Scan for the cell matching the given text and deliver its [X, Y] coordinate at center. 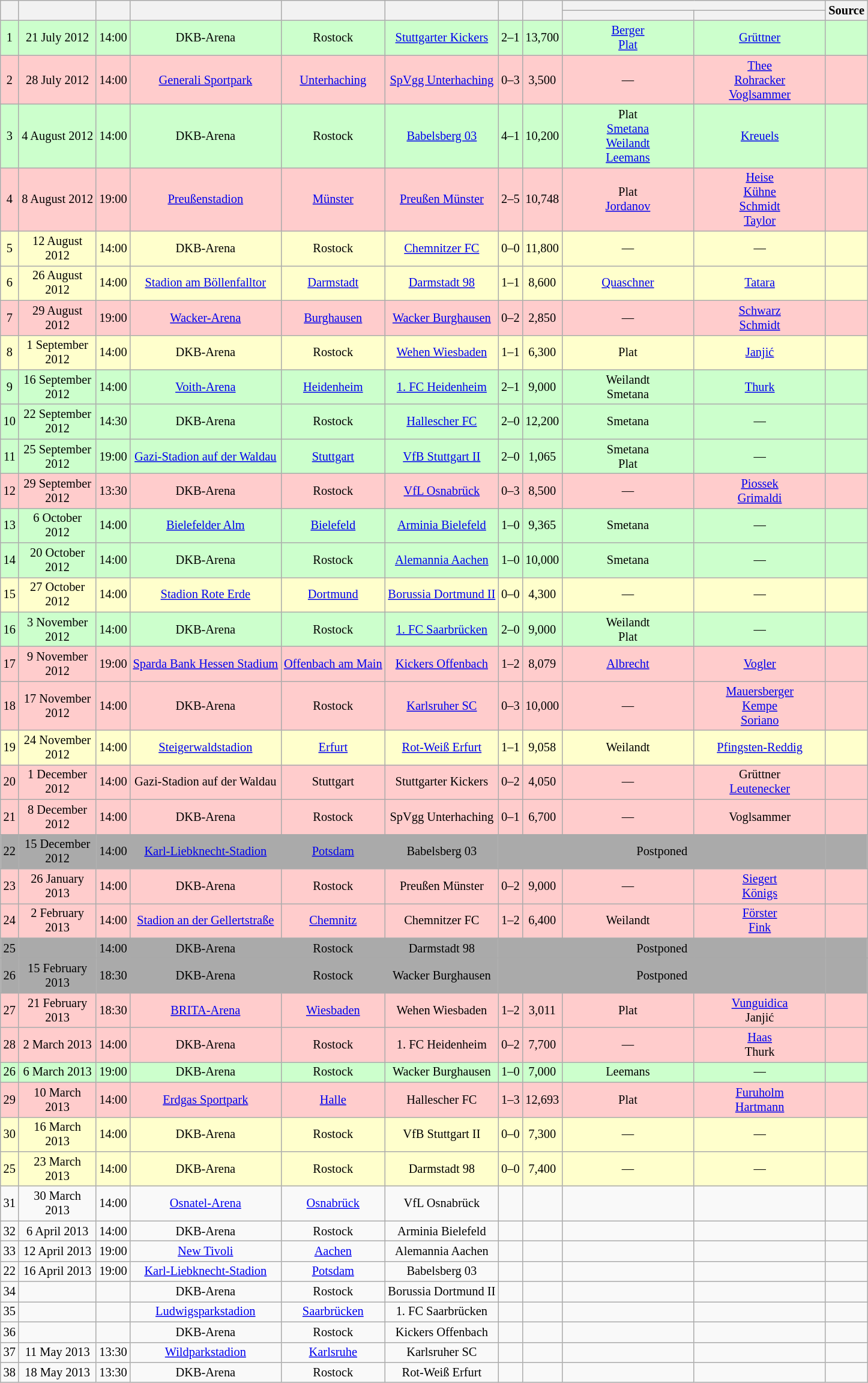
Erfurt [333, 748]
16 March 2013 [58, 1134]
Voith-Arena [205, 387]
8 August 2012 [58, 199]
Piossek Grimaldi [760, 491]
Erdgas Sportpark [205, 1100]
13 [10, 525]
Preußenstadion [205, 199]
0–1 [510, 817]
15 February 2013 [58, 975]
16 April 2013 [58, 1271]
Vunguidica Janjić [760, 1010]
9 November 2012 [58, 664]
16 [10, 629]
Haas Thurk [760, 1045]
Grüttner [760, 38]
Stadion an der Gellertstraße [205, 921]
13,700 [542, 38]
Wiesbaden [333, 1010]
4 August 2012 [58, 136]
Weilandt Plat [628, 629]
37 [10, 1352]
Generali Sportpark [205, 80]
6,700 [542, 817]
Mauersberger Kempe Soriano [760, 706]
Leemans [628, 1072]
Ludwigsparkstadion [205, 1312]
12 [10, 491]
Vogler [760, 664]
Karlsruhe [333, 1352]
20 [10, 782]
26 January 2013 [58, 886]
Albrecht [628, 664]
6,300 [542, 353]
12 August 2012 [58, 249]
Voglsammer [760, 817]
Tatara [760, 283]
12 April 2013 [58, 1251]
3 November 2012 [58, 629]
Pfingsten-Reddig [760, 748]
2,850 [542, 318]
2 March 2013 [58, 1045]
Plat Jordanov [628, 199]
Heise Kühne Schmidt Taylor [760, 199]
23 [10, 886]
29 [10, 1100]
1 [10, 38]
Burghausen [333, 318]
11,800 [542, 249]
6 March 2013 [58, 1072]
Saarbrücken [333, 1312]
29 August 2012 [58, 318]
1–3 [510, 1100]
BRITA-Arena [205, 1010]
33 [10, 1251]
3,500 [542, 80]
2–5 [510, 199]
Quaschner [628, 283]
Chemnitz [333, 921]
7,700 [542, 1045]
12,693 [542, 1100]
1,065 [542, 456]
Förster Fink [760, 921]
29 September 2012 [58, 491]
7 [10, 318]
17 [10, 664]
2 February 2013 [58, 921]
24 November 2012 [58, 748]
10 March 2013 [58, 1100]
14:30 [113, 422]
7,400 [542, 1169]
6,400 [542, 921]
Darmstadt [333, 283]
8,079 [542, 664]
Weilandt Smetana [628, 387]
Berger Plat [628, 38]
15 December 2012 [58, 852]
2 [10, 80]
27 October 2012 [58, 595]
Bielefeld [333, 525]
Münster [333, 199]
28 July 2012 [58, 80]
Janjić [760, 353]
16 September 2012 [58, 387]
Aachen [333, 1251]
10 [10, 422]
11 May 2013 [58, 1352]
25 September 2012 [58, 456]
6 April 2013 [58, 1231]
Osnatel-Arena [205, 1203]
24 [10, 921]
12,200 [542, 422]
Offenbach am Main [333, 664]
Wildparkstadion [205, 1352]
6 [10, 283]
9,365 [542, 525]
5 [10, 249]
27 [10, 1010]
4–1 [510, 136]
1 September 2012 [58, 353]
14 [10, 560]
3 [10, 136]
30 March 2013 [58, 1203]
26 August 2012 [58, 283]
Kreuels [760, 136]
1 December 2012 [58, 782]
Furuholm Hartmann [760, 1100]
Steigerwaldstadion [205, 748]
Thee Rohracker Voglsammer [760, 80]
Schwarz Schmidt [760, 318]
20 October 2012 [58, 560]
8 [10, 353]
23 March 2013 [58, 1169]
Siegert Königs [760, 886]
Source [846, 10]
4 [10, 199]
Dortmund [333, 595]
28 [10, 1045]
9,058 [542, 748]
31 [10, 1203]
Wacker-Arena [205, 318]
Unterhaching [333, 80]
34 [10, 1292]
Stadion am Böllenfalltor [205, 283]
32 [10, 1231]
8,500 [542, 491]
Plat Smetana Weilandt Leemans [628, 136]
8 December 2012 [58, 817]
Stadion Rote Erde [205, 595]
Grüttner Leutenecker [760, 782]
4,050 [542, 782]
New Tivoli [205, 1251]
7,000 [542, 1072]
35 [10, 1312]
8,600 [542, 283]
21 July 2012 [58, 38]
Bielefelder Alm [205, 525]
17 November 2012 [58, 706]
18 May 2013 [58, 1372]
21 [10, 817]
Thurk [760, 387]
11 [10, 456]
22 September 2012 [58, 422]
15 [10, 595]
7,300 [542, 1134]
Halle [333, 1100]
9 [10, 387]
10,200 [542, 136]
Heidenheim [333, 387]
38 [10, 1372]
19 [10, 748]
18 [10, 706]
Smetana Plat [628, 456]
6 October 2012 [58, 525]
4,300 [542, 595]
Sparda Bank Hessen Stadium [205, 664]
21 February 2013 [58, 1010]
10,748 [542, 199]
36 [10, 1332]
30 [10, 1134]
3,011 [542, 1010]
Osnabrück [333, 1203]
